Find where the given text appears and provide that cell's center as (X, Y) coordinate. 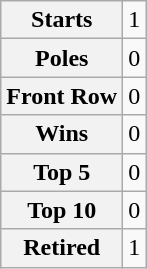
Retired (62, 248)
Poles (62, 58)
Top 5 (62, 172)
Wins (62, 134)
Top 10 (62, 210)
Starts (62, 20)
Front Row (62, 96)
